Scan for the cell matching the given text and deliver its (X, Y) coordinate at center. 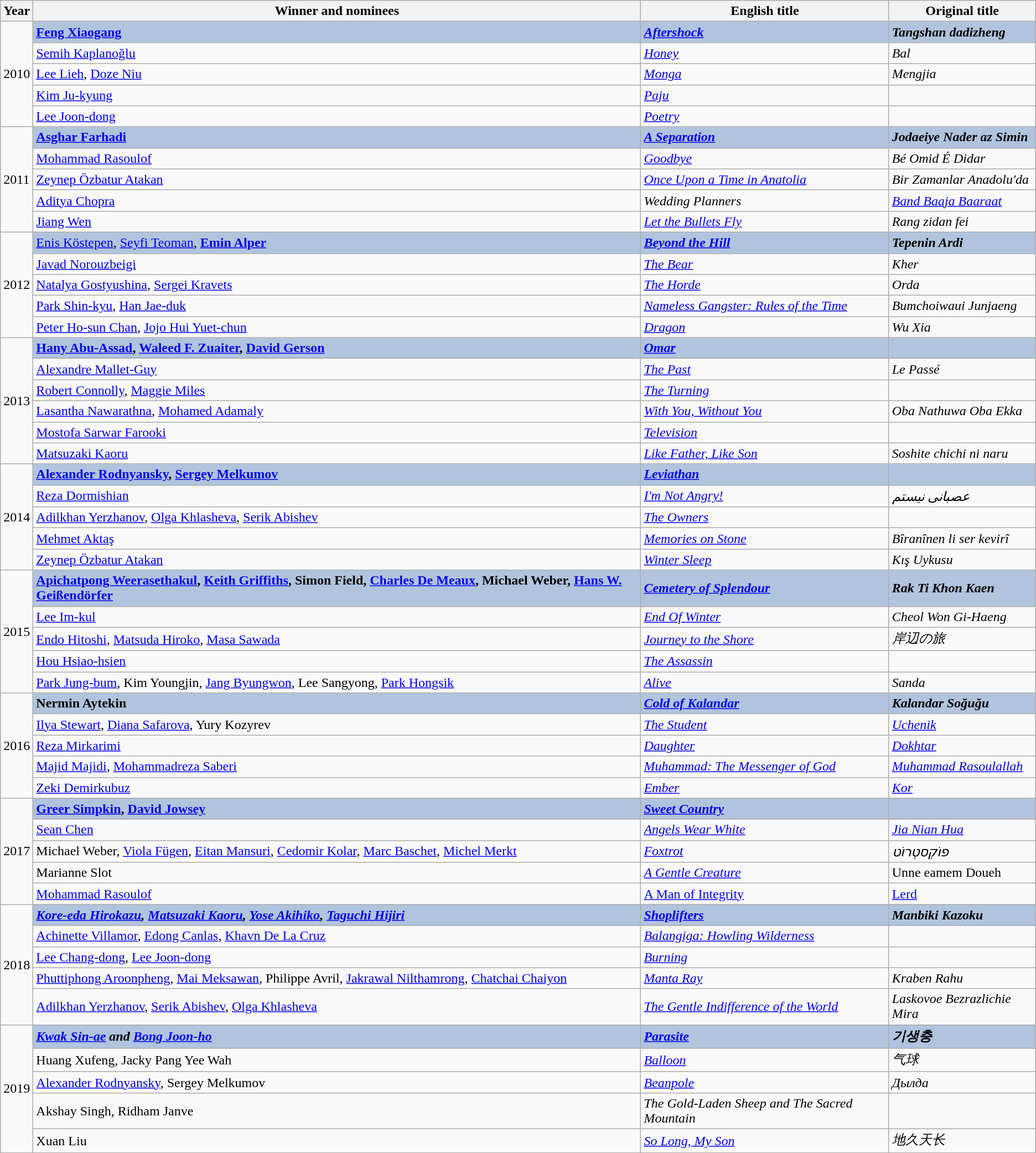
Angels Wear White (765, 830)
2015 (17, 632)
Cemetery of Splendour (765, 588)
地久天长 (962, 1140)
Monga (765, 74)
Enis Köstepen, Seyfi Teoman, Emin Alper (337, 242)
2018 (17, 964)
Lee Im-kul (337, 617)
Soshite chichi ni naru (962, 453)
Bîranînen li ser kevirî (962, 539)
Ember (765, 788)
The Student (765, 725)
Balloon (765, 1061)
2016 (17, 746)
End Of Winter (765, 617)
2017 (17, 851)
Apichatpong Weerasethakul, Keith Griffiths, Simon Field, Charles De Meaux, Michael Weber, Hans W. Geißendörfer (337, 588)
The Past (765, 369)
Feng Xiaogang (337, 32)
Kher (962, 264)
Nermin Aytekin (337, 704)
2019 (17, 1088)
Majid Majidi, Mohammadreza Saberi (337, 767)
Mengjia (962, 74)
Reza Mirkarimi (337, 746)
气球 (962, 1061)
Cheol Won Gi-Haeng (962, 617)
Orda (962, 285)
Xuan Liu (337, 1140)
Peter Ho-sun Chan, Jojo Hui Yuet-chun (337, 327)
Let the Bullets Fly (765, 221)
Ilya Stewart, Diana Safarova, Yury Kozyrev (337, 725)
기생충 (962, 1036)
Bir Zamanlar Anadolu'da (962, 179)
The Turning (765, 390)
Nameless Gangster: Rules of the Time (765, 306)
Jia Nian Hua (962, 830)
Bumchoiwaui Junjaeng (962, 306)
Paju (765, 95)
Kalandar Soğuğu (962, 704)
Beanpole (765, 1082)
Year (17, 11)
Endo Hitoshi, Matsuda Hiroko, Masa Sawada (337, 639)
Bal (962, 53)
Lerd (962, 894)
Television (765, 432)
Asghar Farhadi (337, 137)
Balangiga: Howling Wilderness (765, 936)
Kış Uykusu (962, 560)
Bé Omid É Didar (962, 158)
Dokhtar (962, 746)
Rak Ti Khon Kaen (962, 588)
2013 (17, 401)
Aftershock (765, 32)
Hany Abu-Assad, Waleed F. Zuaiter, David Gerson (337, 348)
Jiang Wen (337, 221)
Hou Hsiao-hsien (337, 661)
Shoplifters (765, 915)
Original title (962, 11)
Adilkhan Yerzhanov, Olga Khlasheva, Serik Abishev (337, 518)
Omar (765, 348)
Alive (765, 683)
Daughter (765, 746)
Winner and nominees (337, 11)
Alexandre Mallet-Guy (337, 369)
Lee Lieh, Doze Niu (337, 74)
The Bear (765, 264)
Rang zidan fei (962, 221)
2010 (17, 74)
Aditya Chopra (337, 200)
Tepenin Ardi (962, 242)
Дылда (962, 1082)
Reza Dormishian (337, 496)
Manta Ray (765, 978)
A Separation (765, 137)
Tangshan dadizheng (962, 32)
Natalya Gostyushina, Sergei Kravets (337, 285)
Journey to the Shore (765, 639)
Lee Chang-dong, Lee Joon-dong (337, 957)
A Gentle Creature (765, 873)
Oba Nathuwa Oba Ekka (962, 411)
岸辺の旅 (962, 639)
Like Father, Like Son (765, 453)
Robert Connolly, Maggie Miles (337, 390)
Park Shin-kyu, Han Jae-duk (337, 306)
Cold of Kalandar (765, 704)
Goodbye (765, 158)
Honey (765, 53)
Akshay Singh, Ridham Janve (337, 1110)
Huang Xufeng, Jacky Pang Yee Wah (337, 1061)
2012 (17, 285)
Wedding Planners (765, 200)
Sweet Country (765, 809)
Foxtrot (765, 851)
The Owners (765, 518)
English title (765, 11)
A Man of Integrity (765, 894)
Lasantha Nawarathna, Mohamed Adamaly (337, 411)
Mostofa Sarwar Farooki (337, 432)
Javad Norouzbeigi (337, 264)
The Horde (765, 285)
Manbiki Kazoku (962, 915)
Matsuzaki Kaoru (337, 453)
Adilkhan Yerzhanov, Serik Abishev, Olga Khlasheva (337, 1006)
Kwak Sin-ae and Bong Joon-ho (337, 1036)
Poetry (765, 116)
Laskovoe Bezrazlichie Mira (962, 1006)
Beyond the Hill (765, 242)
Burning (765, 957)
Unne eamem Doueh (962, 873)
Jodaeiye Nader az Simin (962, 137)
Le Passé (962, 369)
Once Upon a Time in Anatolia (765, 179)
Michael Weber, Viola Fügen, Eitan Mansuri, Cedomir Kolar, Marc Baschet, Michel Merkt (337, 851)
With You, Without You (765, 411)
Winter Sleep (765, 560)
I'm Not Angry! (765, 496)
Leviathan (765, 474)
Kor (962, 788)
Greer Simpkin, David Jowsey (337, 809)
The Gold-Laden Sheep and The Sacred Mountain (765, 1110)
Kore-eda Hirokazu, Matsuzaki Kaoru, Yose Akihiko, Taguchi Hijiri (337, 915)
Mehmet Aktaş (337, 539)
The Assassin (765, 661)
Achinette Villamor, Edong Canlas, Khavn De La Cruz (337, 936)
Kim Ju-kyung (337, 95)
عصبانی نیستم (962, 496)
Kraben Rahu (962, 978)
Uchenik (962, 725)
2011 (17, 179)
Marianne Slot (337, 873)
Zeki Demirkubuz (337, 788)
Memories on Stone (765, 539)
Sean Chen (337, 830)
So Long, My Son (765, 1140)
Dragon (765, 327)
2014 (17, 517)
Muhammad: The Messenger of God (765, 767)
The Gentle Indifference of the World (765, 1006)
Semih Kaplanoğlu (337, 53)
Phuttiphong Aroonpheng, Mai Meksawan, Philippe Avril, Jakrawal Nilthamrong, Chatchai Chaiyon (337, 978)
Sanda (962, 683)
פוֹקְסטְרוֹט (962, 851)
Lee Joon-dong (337, 116)
Wu Xia (962, 327)
Muhammad Rasoulallah (962, 767)
Band Baaja Baaraat (962, 200)
Parasite (765, 1036)
Park Jung-bum, Kim Youngjin, Jang Byungwon, Lee Sangyong, Park Hongsik (337, 683)
